For the text-containing cell, return its midpoint in [X, Y] coordinate format. 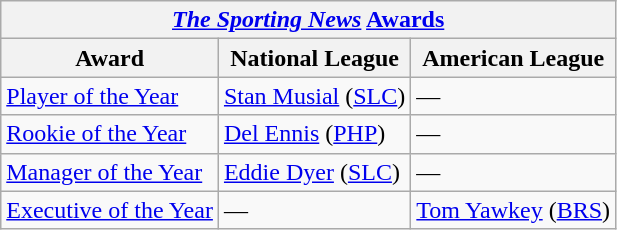
The Sporting News Awards [308, 20]
Award [110, 58]
American League [514, 58]
Executive of the Year [110, 210]
Rookie of the Year [110, 134]
Tom Yawkey (BRS) [514, 210]
Del Ennis (PHP) [314, 134]
Eddie Dyer (SLC) [314, 172]
Stan Musial (SLC) [314, 96]
Manager of the Year [110, 172]
Player of the Year [110, 96]
National League [314, 58]
